Determine the (x, y) coordinate at the center of the cell enclosing the given text.  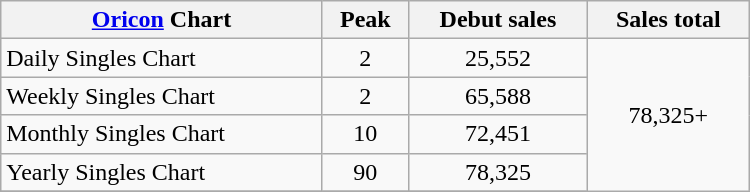
Debut sales (498, 20)
Yearly Singles Chart (162, 172)
72,451 (498, 134)
Daily Singles Chart (162, 58)
10 (365, 134)
78,325 (498, 172)
25,552 (498, 58)
65,588 (498, 96)
Sales total (668, 20)
Peak (365, 20)
90 (365, 172)
Monthly Singles Chart (162, 134)
78,325+ (668, 115)
Weekly Singles Chart (162, 96)
Oricon Chart (162, 20)
